Determine the (X, Y) coordinate at the center of the cell enclosing the given text.  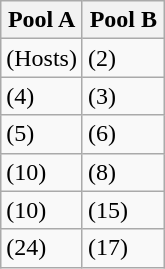
(6) (123, 134)
(Hosts) (42, 58)
(17) (123, 248)
(3) (123, 96)
(8) (123, 172)
(24) (42, 248)
(4) (42, 96)
Pool A (42, 20)
(15) (123, 210)
(2) (123, 58)
(5) (42, 134)
Pool B (123, 20)
